Determine the (X, Y) coordinate at the center of the cell enclosing the given text.  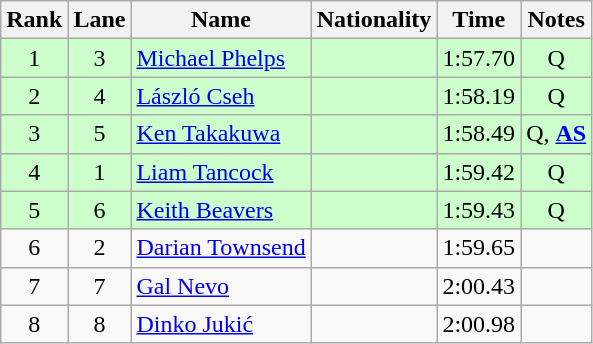
2:00.98 (479, 324)
1:59.43 (479, 210)
Nationality (374, 20)
Time (479, 20)
1:58.19 (479, 96)
Gal Nevo (221, 286)
Darian Townsend (221, 248)
Dinko Jukić (221, 324)
1:59.42 (479, 172)
László Cseh (221, 96)
1:57.70 (479, 58)
Ken Takakuwa (221, 134)
1:59.65 (479, 248)
Liam Tancock (221, 172)
Notes (556, 20)
Rank (34, 20)
Q, AS (556, 134)
Lane (100, 20)
Keith Beavers (221, 210)
Name (221, 20)
1:58.49 (479, 134)
Michael Phelps (221, 58)
2:00.43 (479, 286)
